Provide the (x, y) coordinate of the cell's center where the given text is located.  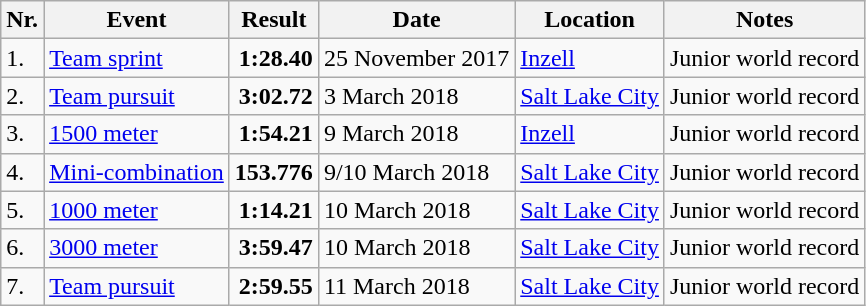
2:59.55 (274, 286)
1:14.21 (274, 210)
4. (22, 172)
Result (274, 20)
3:59.47 (274, 248)
11 March 2018 (416, 286)
3:02.72 (274, 96)
5. (22, 210)
9 March 2018 (416, 134)
3. (22, 134)
1000 meter (137, 210)
1:28.40 (274, 58)
6. (22, 248)
Location (590, 20)
153.776 (274, 172)
Nr. (22, 20)
Team sprint (137, 58)
Event (137, 20)
Notes (764, 20)
9/10 March 2018 (416, 172)
1. (22, 58)
Mini-combination (137, 172)
2. (22, 96)
7. (22, 286)
1:54.21 (274, 134)
Date (416, 20)
3 March 2018 (416, 96)
3000 meter (137, 248)
1500 meter (137, 134)
25 November 2017 (416, 58)
